Detect which cell encompasses the target text, then output its (x, y) center coordinate. 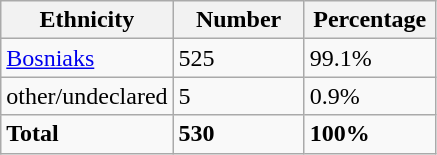
Percentage (370, 20)
99.1% (370, 58)
0.9% (370, 96)
525 (238, 58)
other/undeclared (87, 96)
5 (238, 96)
Bosniaks (87, 58)
530 (238, 134)
Number (238, 20)
100% (370, 134)
Total (87, 134)
Ethnicity (87, 20)
